Identify which cell holds the provided text, then report its (x, y) central coordinate. 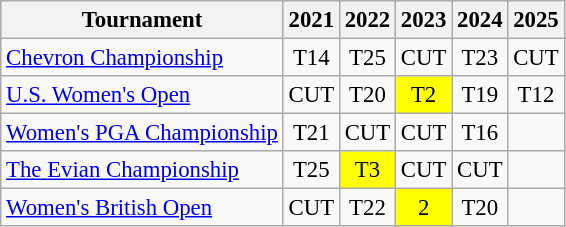
Women's PGA Championship (142, 133)
2024 (480, 20)
Chevron Championship (142, 58)
2023 (424, 20)
Women's British Open (142, 208)
T21 (311, 133)
T12 (536, 95)
T22 (367, 208)
T14 (311, 58)
T23 (480, 58)
2025 (536, 20)
The Evian Championship (142, 170)
T16 (480, 133)
T19 (480, 95)
T2 (424, 95)
Tournament (142, 20)
2 (424, 208)
2022 (367, 20)
T3 (367, 170)
2021 (311, 20)
U.S. Women's Open (142, 95)
